Pinpoint the cell where the given text exists, returning its (x, y) midpoint coordinate. 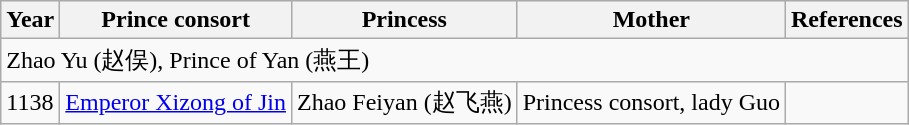
Emperor Xizong of Jin (176, 102)
1138 (30, 102)
Prince consort (176, 20)
Princess consort, lady Guo (651, 102)
Zhao Feiyan (赵飞燕) (404, 102)
Year (30, 20)
Mother (651, 20)
Princess (404, 20)
References (848, 20)
Zhao Yu (赵俣), Prince of Yan (燕王) (454, 60)
